For the text-containing cell, return its midpoint in (x, y) coordinate format. 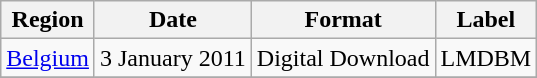
Belgium (48, 58)
3 January 2011 (172, 58)
Label (486, 20)
Date (172, 20)
LMDBM (486, 58)
Region (48, 20)
Format (343, 20)
Digital Download (343, 58)
